Output the (x, y) coordinate of the center of the cell containing the given text.  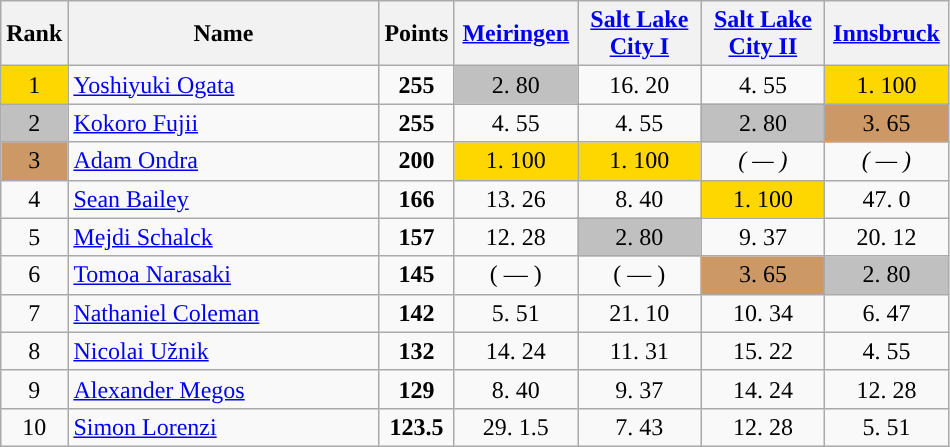
Nathaniel Coleman (224, 313)
7. 43 (640, 427)
145 (416, 275)
Mejdi Schalck (224, 237)
Yoshiyuki Ogata (224, 85)
Innsbruck (887, 34)
Name (224, 34)
Sean Bailey (224, 199)
10 (34, 427)
6. 47 (887, 313)
4 (34, 199)
129 (416, 389)
47. 0 (887, 199)
Points (416, 34)
9 (34, 389)
142 (416, 313)
29. 1.5 (516, 427)
Nicolai Užnik (224, 351)
1 (34, 85)
Salt Lake City I (640, 34)
132 (416, 351)
166 (416, 199)
157 (416, 237)
Tomoa Narasaki (224, 275)
2 (34, 123)
Meiringen (516, 34)
15. 22 (763, 351)
123.5 (416, 427)
3 (34, 161)
Simon Lorenzi (224, 427)
7 (34, 313)
Salt Lake City II (763, 34)
8 (34, 351)
11. 31 (640, 351)
16. 20 (640, 85)
Kokoro Fujii (224, 123)
21. 10 (640, 313)
5 (34, 237)
13. 26 (516, 199)
6 (34, 275)
20. 12 (887, 237)
200 (416, 161)
Alexander Megos (224, 389)
10. 34 (763, 313)
Rank (34, 34)
Adam Ondra (224, 161)
